For the text-containing cell, return its midpoint in (x, y) coordinate format. 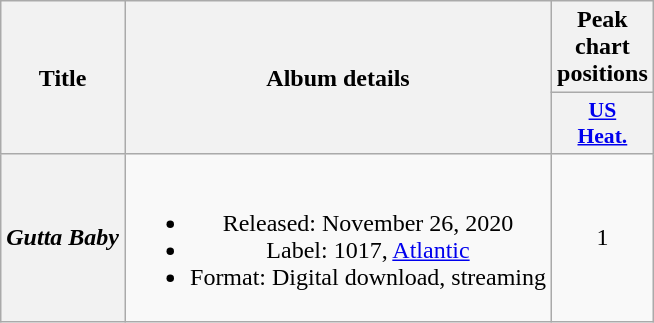
USHeat. (603, 124)
Gutta Baby (63, 238)
Released: November 26, 2020Label: 1017, AtlanticFormat: Digital download, streaming (338, 238)
Album details (338, 78)
Title (63, 78)
Peak chart positions (603, 47)
1 (603, 238)
